Detect which cell encompasses the target text, then output its (X, Y) center coordinate. 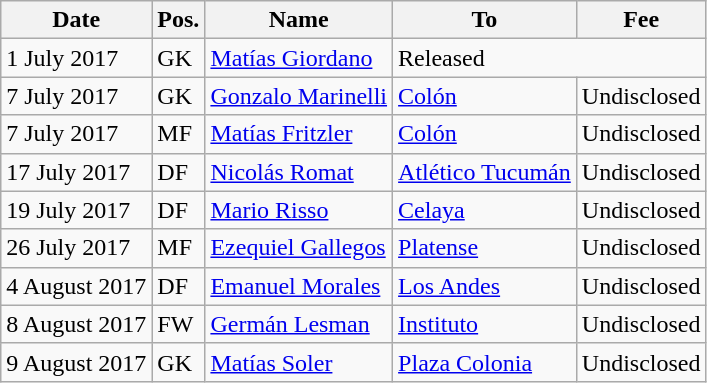
Pos. (178, 20)
Matías Fritzler (299, 134)
Date (76, 20)
FW (178, 324)
Celaya (485, 210)
Germán Lesman (299, 324)
Plaza Colonia (485, 362)
19 July 2017 (76, 210)
Instituto (485, 324)
Ezequiel Gallegos (299, 248)
Mario Risso (299, 210)
9 August 2017 (76, 362)
To (485, 20)
Los Andes (485, 286)
26 July 2017 (76, 248)
Matías Giordano (299, 58)
Released (550, 58)
17 July 2017 (76, 172)
Gonzalo Marinelli (299, 96)
Nicolás Romat (299, 172)
4 August 2017 (76, 286)
Platense (485, 248)
Matías Soler (299, 362)
Emanuel Morales (299, 286)
1 July 2017 (76, 58)
Fee (641, 20)
Name (299, 20)
Atlético Tucumán (485, 172)
8 August 2017 (76, 324)
